Return (x, y) of the center of cell containing provided text 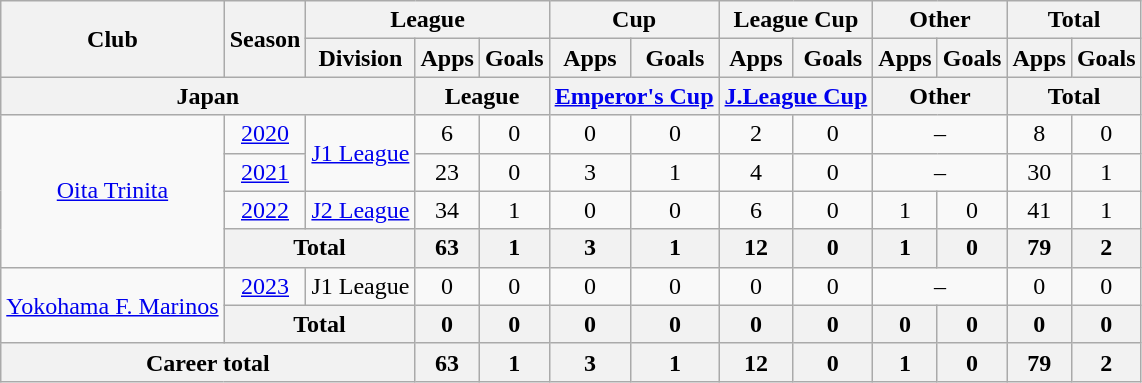
Yokohama F. Marinos (112, 305)
4 (756, 172)
Season (265, 39)
23 (447, 172)
Club (112, 39)
2021 (265, 172)
J.League Cup (796, 96)
34 (447, 210)
2022 (265, 210)
J2 League (360, 210)
41 (1039, 210)
2023 (265, 286)
Career total (208, 362)
Oita Trinita (112, 191)
Division (360, 58)
League Cup (796, 20)
Japan (208, 96)
8 (1039, 134)
30 (1039, 172)
Cup (634, 20)
Emperor's Cup (634, 96)
2020 (265, 134)
